Capture the cell that displays the provided text and extract its (X, Y) central coordinate. 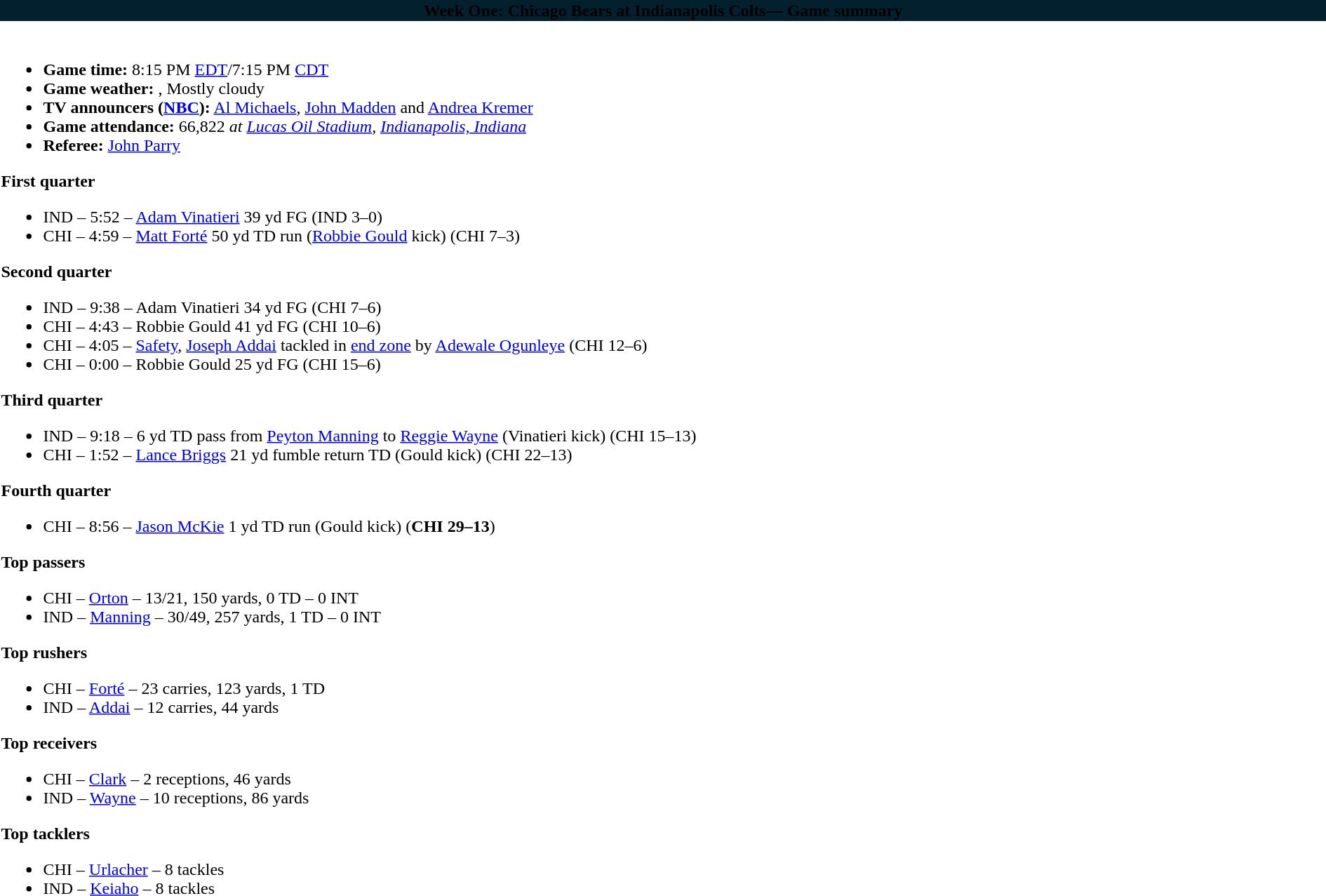
Week One: Chicago Bears at Indianapolis Colts— Game summary (663, 11)
